Locate the cell with the specified text and output its (x, y) center coordinate. 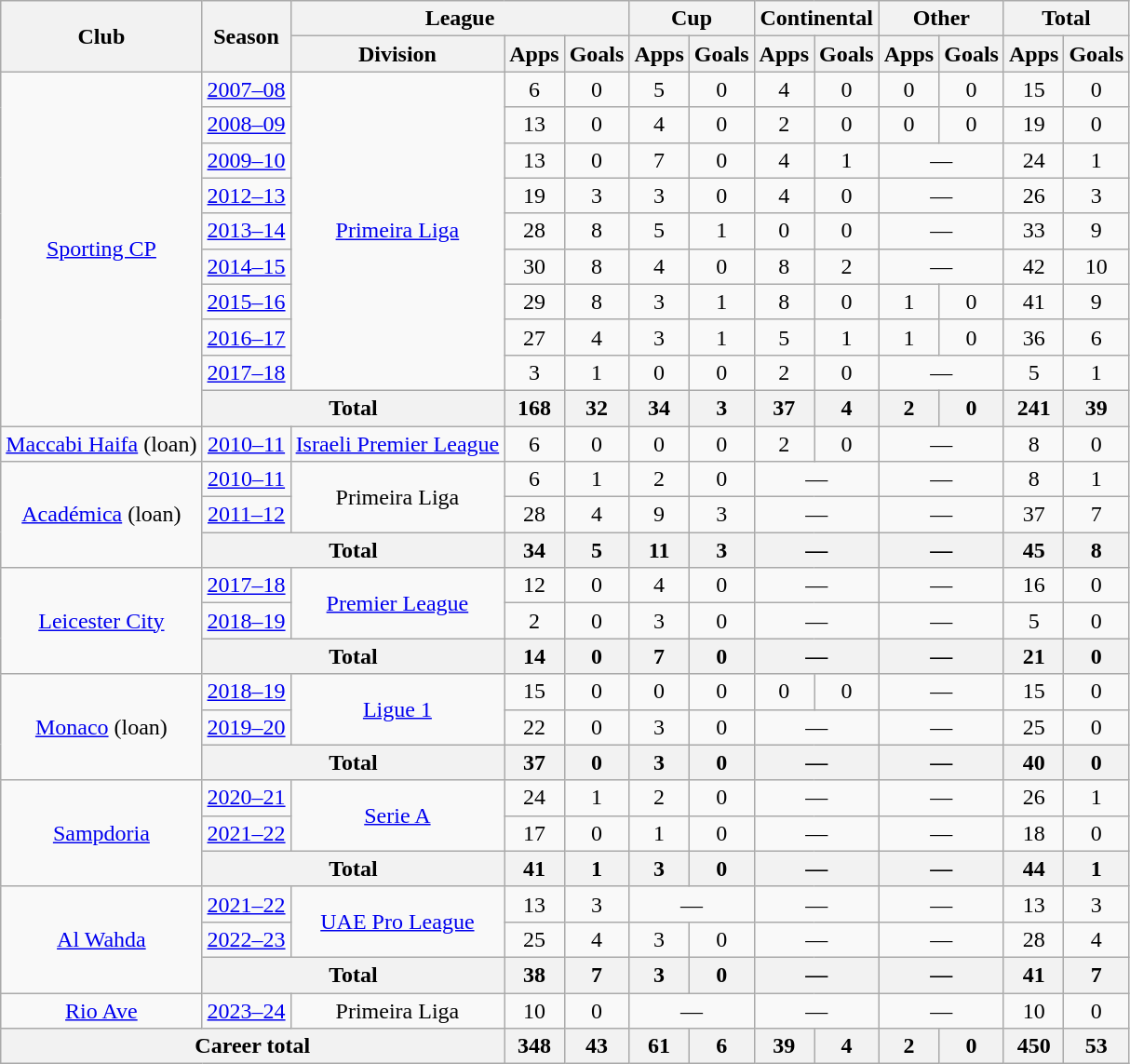
2008–09 (246, 125)
Rio Ave (101, 1010)
2023–24 (246, 1010)
Académica (loan) (101, 515)
Israeli Premier League (397, 444)
29 (534, 302)
22 (534, 727)
2013–14 (246, 231)
27 (534, 337)
Monaco (loan) (101, 727)
21 (1033, 656)
2009–10 (246, 160)
2015–16 (246, 302)
Sporting CP (101, 249)
2020–21 (246, 798)
12 (534, 586)
36 (1033, 337)
Division (397, 54)
League (460, 19)
14 (534, 656)
45 (1033, 550)
UAE Pro League (397, 922)
348 (534, 1046)
168 (534, 408)
32 (597, 408)
Sampdoria (101, 833)
Ligue 1 (397, 709)
Serie A (397, 815)
Other (941, 19)
42 (1033, 266)
Career total (253, 1046)
Season (246, 36)
33 (1033, 231)
44 (1033, 869)
Maccabi Haifa (loan) (101, 444)
2019–20 (246, 727)
Continental (816, 19)
2014–15 (246, 266)
2022–23 (246, 939)
2007–08 (246, 89)
17 (534, 833)
18 (1033, 833)
Leicester City (101, 621)
Club (101, 36)
53 (1096, 1046)
Premier League (397, 603)
241 (1033, 408)
Al Wahda (101, 939)
Cup (692, 19)
16 (1033, 586)
2011–12 (246, 515)
450 (1033, 1046)
2012–13 (246, 195)
2016–17 (246, 337)
40 (1033, 762)
38 (534, 975)
30 (534, 266)
11 (659, 550)
43 (597, 1046)
61 (659, 1046)
